Detect which cell encompasses the target text, then output its (x, y) center coordinate. 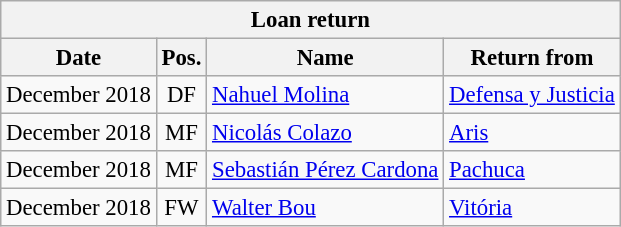
Pachuca (532, 170)
Vitória (532, 208)
FW (181, 208)
Date (78, 58)
Walter Bou (326, 208)
Pos. (181, 58)
DF (181, 95)
Name (326, 58)
Sebastián Pérez Cardona (326, 170)
Loan return (310, 20)
Defensa y Justicia (532, 95)
Aris (532, 133)
Return from (532, 58)
Nicolás Colazo (326, 133)
Nahuel Molina (326, 95)
